For the text-containing cell, return its midpoint in (x, y) coordinate format. 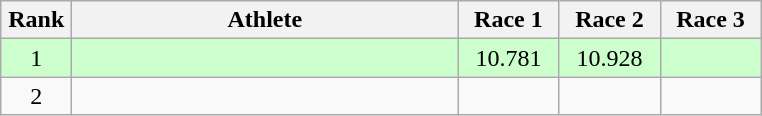
Race 3 (710, 20)
Athlete (265, 20)
Race 2 (610, 20)
10.781 (508, 58)
10.928 (610, 58)
1 (36, 58)
2 (36, 96)
Race 1 (508, 20)
Rank (36, 20)
